Extract the [x, y] coordinate from the center of the cell holding the provided text.  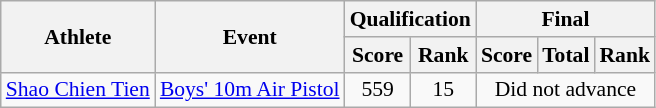
Athlete [78, 36]
Shao Chien Tien [78, 90]
Event [250, 36]
Boys' 10m Air Pistol [250, 90]
15 [444, 90]
Did not advance [566, 90]
559 [378, 90]
Final [566, 19]
Total [566, 55]
Qualification [410, 19]
